Determine the [x, y] coordinate at the center of the cell enclosing the given text.  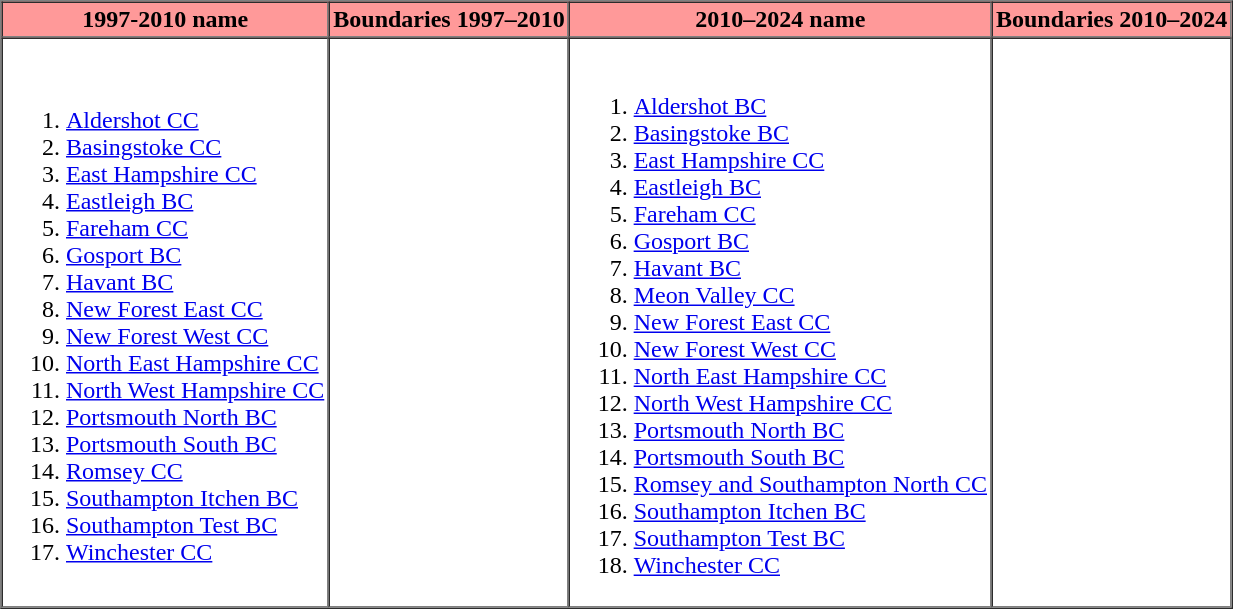
1997-2010 name [166, 20]
2010–2024 name [780, 20]
Boundaries 2010–2024 [1112, 20]
Boundaries 1997–2010 [449, 20]
